From the cell containing the given text, extract its center point as [X, Y] coordinate. 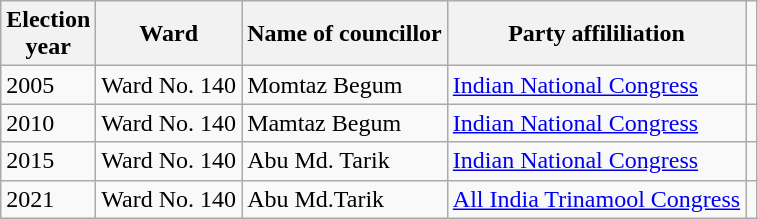
2021 [48, 199]
Mamtaz Begum [345, 123]
Name of councillor [345, 34]
All India Trinamool Congress [596, 199]
2005 [48, 85]
2010 [48, 123]
Party affililiation [596, 34]
2015 [48, 161]
Momtaz Begum [345, 85]
Abu Md.Tarik [345, 199]
Abu Md. Tarik [345, 161]
Election year [48, 34]
Ward [169, 34]
